Extract the [x, y] coordinate from the center of the cell holding the provided text.  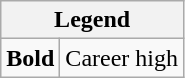
Bold [30, 58]
Legend [92, 20]
Career high [122, 58]
